Pinpoint the cell where the given text exists, returning its [X, Y] midpoint coordinate. 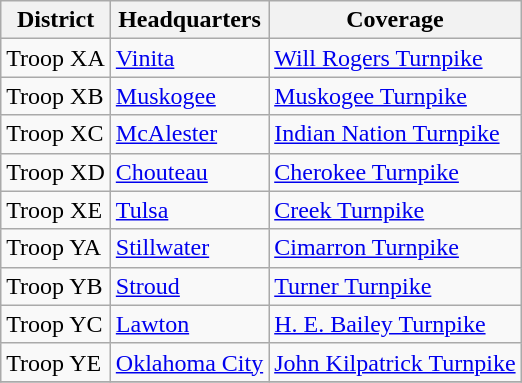
Headquarters [189, 20]
Troop XA [56, 58]
Chouteau [189, 172]
Will Rogers Turnpike [395, 58]
Troop XE [56, 210]
Stroud [189, 286]
Troop XD [56, 172]
Troop YC [56, 324]
Stillwater [189, 248]
Troop YA [56, 248]
Troop XC [56, 134]
District [56, 20]
Indian Nation Turnpike [395, 134]
Oklahoma City [189, 362]
Turner Turnpike [395, 286]
H. E. Bailey Turnpike [395, 324]
Troop XB [56, 96]
Troop YE [56, 362]
Coverage [395, 20]
Muskogee [189, 96]
Creek Turnpike [395, 210]
John Kilpatrick Turnpike [395, 362]
Troop YB [56, 286]
Cherokee Turnpike [395, 172]
McAlester [189, 134]
Muskogee Turnpike [395, 96]
Cimarron Turnpike [395, 248]
Lawton [189, 324]
Vinita [189, 58]
Tulsa [189, 210]
